Return the (X, Y) coordinate for the center point of the cell that contains the specified text.  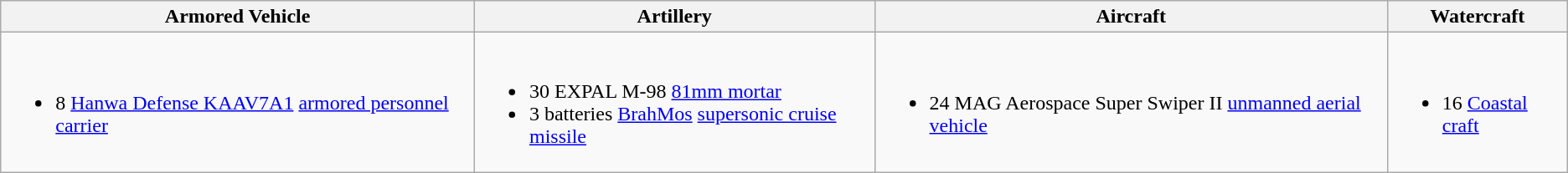
Watercraft (1478, 17)
30 EXPAL M-98 81mm mortar3 batteries BrahMos supersonic cruise missile (674, 102)
Artillery (674, 17)
24 MAG Aerospace Super Swiper II unmanned aerial vehicle (1131, 102)
16 Coastal craft (1478, 102)
Armored Vehicle (238, 17)
8 Hanwa Defense KAAV7A1 armored personnel carrier (238, 102)
Aircraft (1131, 17)
